Return (X, Y) of the center of cell containing provided text 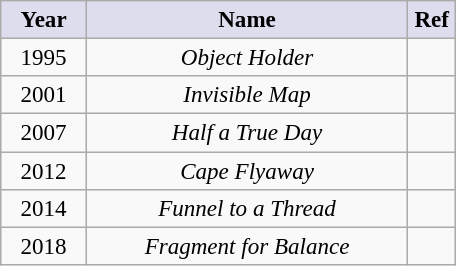
2014 (44, 208)
2012 (44, 171)
2007 (44, 133)
Ref (432, 20)
2001 (44, 95)
Funnel to a Thread (246, 208)
Half a True Day (246, 133)
1995 (44, 57)
2018 (44, 246)
Name (246, 20)
Cape Flyaway (246, 171)
Fragment for Balance (246, 246)
Invisible Map (246, 95)
Object Holder (246, 57)
Year (44, 20)
